Determine the [X, Y] coordinate at the center of the cell enclosing the given text.  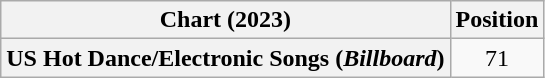
US Hot Dance/Electronic Songs (Billboard) [226, 58]
Chart (2023) [226, 20]
Position [497, 20]
71 [497, 58]
